Identify which cell holds the provided text, then report its (x, y) central coordinate. 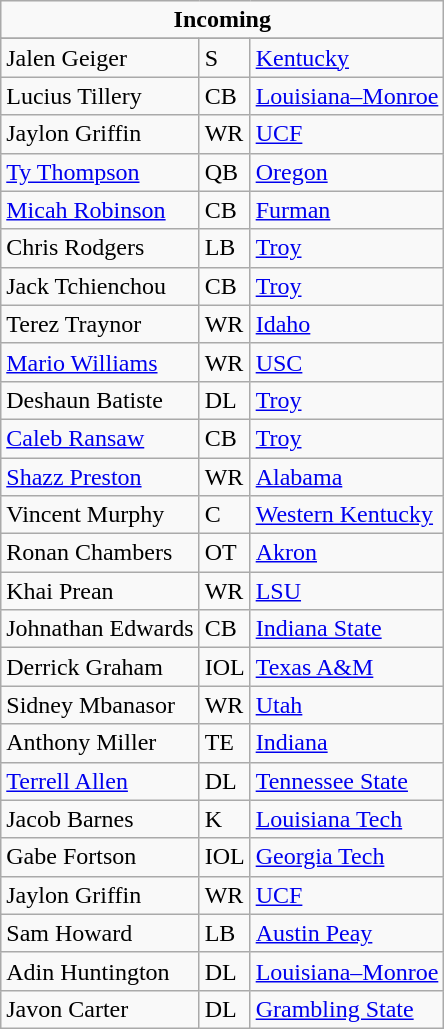
Ronan Chambers (100, 553)
C (224, 515)
Terrell Allen (100, 781)
Caleb Ransaw (100, 438)
Idaho (347, 324)
Adin Huntington (100, 971)
Georgia Tech (347, 857)
Anthony Miller (100, 743)
Micah Robinson (100, 210)
Vincent Murphy (100, 515)
Mario Williams (100, 362)
Shazz Preston (100, 477)
K (224, 819)
USC (347, 362)
Sam Howard (100, 933)
Grambling State (347, 1009)
Lucius Tillery (100, 96)
Kentucky (347, 58)
Louisiana Tech (347, 819)
Chris Rodgers (100, 248)
Johnathan Edwards (100, 629)
Utah (347, 705)
LSU (347, 591)
Oregon (347, 172)
Jack Tchienchou (100, 286)
Furman (347, 210)
Indiana State (347, 629)
S (224, 58)
Khai Prean (100, 591)
Derrick Graham (100, 667)
Incoming (222, 20)
Gabe Fortson (100, 857)
Ty Thompson (100, 172)
Terez Traynor (100, 324)
Akron (347, 553)
Sidney Mbanasor (100, 705)
Jalen Geiger (100, 58)
Austin Peay (347, 933)
Deshaun Batiste (100, 400)
QB (224, 172)
Texas A&M (347, 667)
Tennessee State (347, 781)
Jacob Barnes (100, 819)
OT (224, 553)
Javon Carter (100, 1009)
TE (224, 743)
Alabama (347, 477)
Western Kentucky (347, 515)
Indiana (347, 743)
